Pinpoint the cell where the given text exists, returning its (X, Y) midpoint coordinate. 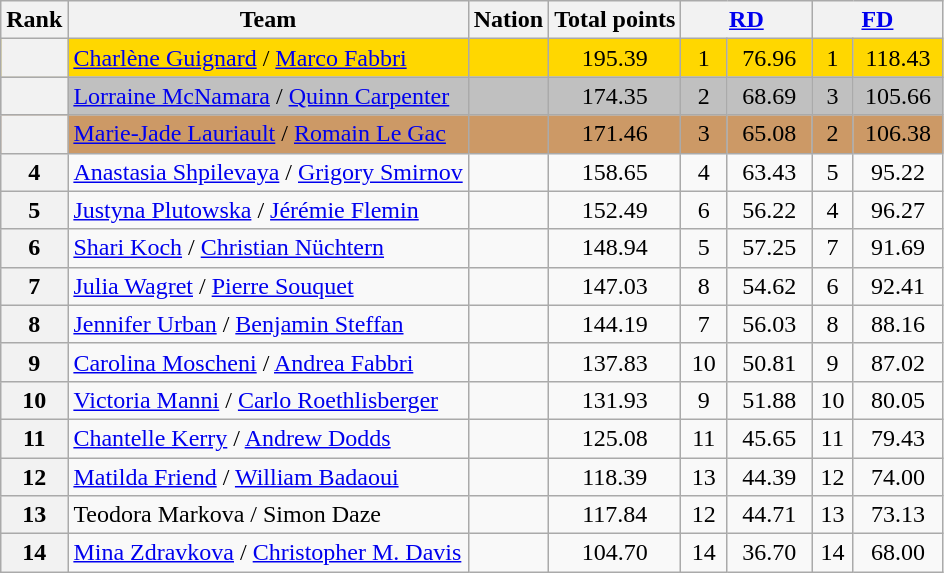
Teodora Markova / Simon Daze (268, 515)
88.16 (898, 324)
Lorraine McNamara / Quinn Carpenter (268, 96)
95.22 (898, 172)
Charlène Guignard / Marco Fabbri (268, 58)
92.41 (898, 286)
104.70 (615, 553)
45.65 (770, 438)
50.81 (770, 362)
Mina Zdravkova / Christopher M. Davis (268, 553)
Jennifer Urban / Benjamin Steffan (268, 324)
125.08 (615, 438)
FD (878, 20)
56.22 (770, 210)
57.25 (770, 248)
147.03 (615, 286)
148.94 (615, 248)
36.70 (770, 553)
144.19 (615, 324)
68.69 (770, 96)
79.43 (898, 438)
56.03 (770, 324)
91.69 (898, 248)
73.13 (898, 515)
Total points (615, 20)
Justyna Plutowska / Jérémie Flemin (268, 210)
Marie-Jade Lauriault / Romain Le Gac (268, 134)
Matilda Friend / William Badaoui (268, 477)
137.83 (615, 362)
Carolina Moscheni / Andrea Fabbri (268, 362)
87.02 (898, 362)
Anastasia Shpilevaya / Grigory Smirnov (268, 172)
96.27 (898, 210)
171.46 (615, 134)
68.00 (898, 553)
158.65 (615, 172)
Julia Wagret / Pierre Souquet (268, 286)
51.88 (770, 400)
Shari Koch / Christian Nüchtern (268, 248)
174.35 (615, 96)
Team (268, 20)
152.49 (615, 210)
74.00 (898, 477)
54.62 (770, 286)
44.39 (770, 477)
Victoria Manni / Carlo Roethlisberger (268, 400)
131.93 (615, 400)
Nation (508, 20)
118.43 (898, 58)
80.05 (898, 400)
RD (746, 20)
118.39 (615, 477)
Rank (34, 20)
63.43 (770, 172)
44.71 (770, 515)
117.84 (615, 515)
65.08 (770, 134)
105.66 (898, 96)
Chantelle Kerry / Andrew Dodds (268, 438)
195.39 (615, 58)
76.96 (770, 58)
106.38 (898, 134)
